Determine the [X, Y] coordinate at the center of the cell enclosing the given text.  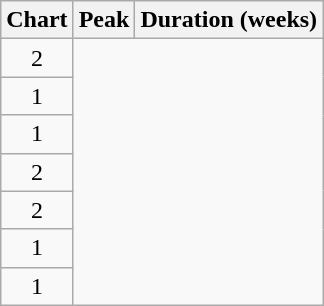
Peak [104, 20]
Duration (weeks) [229, 20]
Chart [37, 20]
